From the cell containing the given text, extract its center point as [X, Y] coordinate. 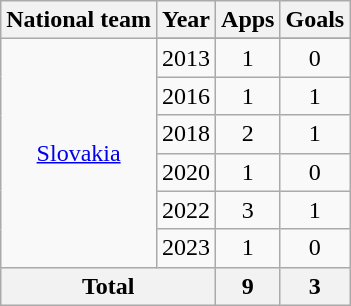
2020 [186, 172]
9 [248, 286]
2018 [186, 134]
2 [248, 134]
Year [186, 20]
Goals [315, 20]
Apps [248, 20]
Slovakia [79, 153]
2022 [186, 210]
2013 [186, 58]
2023 [186, 248]
2016 [186, 96]
Total [108, 286]
National team [79, 20]
